Pinpoint the cell where the given text exists, returning its (x, y) midpoint coordinate. 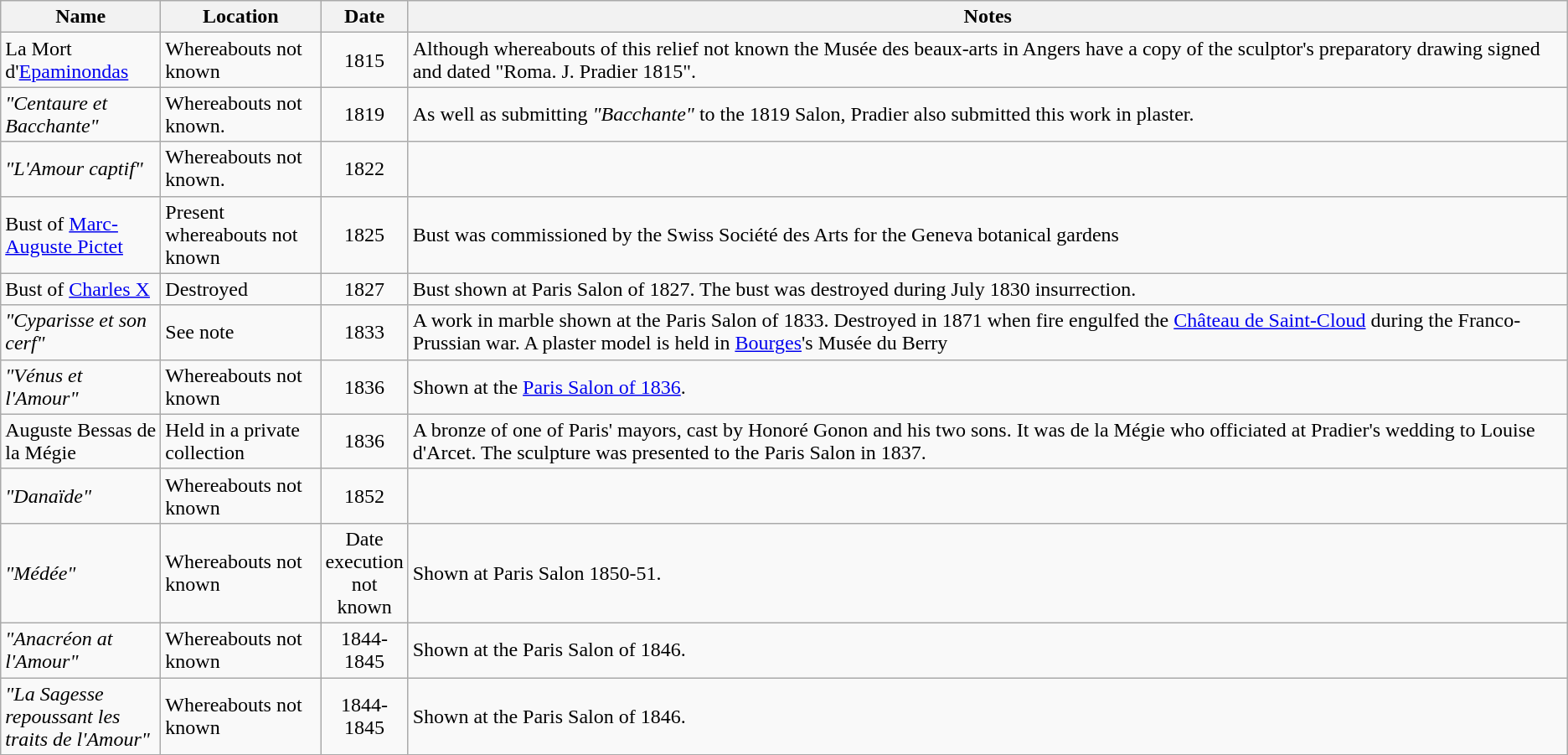
Location (241, 17)
Shown at the Paris Salon of 1836. (988, 387)
1815 (364, 60)
Bust shown at Paris Salon of 1827. The bust was destroyed during July 1830 insurrection. (988, 289)
Date (364, 17)
1825 (364, 235)
"Vénus et l'Amour" (80, 387)
"Anacréon at l'Amour" (80, 650)
As well as submitting "Bacchante" to the 1819 Salon, Pradier also submitted this work in plaster. (988, 114)
La Mort d'Epaminondas (80, 60)
Held in a private collection (241, 441)
"Médée" (80, 573)
Auguste Bessas de la Mégie (80, 441)
Bust of Marc-Auguste Pictet (80, 235)
1852 (364, 496)
Bust was commissioned by the Swiss Société des Arts for the Geneva botanical gardens (988, 235)
Date execution not known (364, 573)
1827 (364, 289)
1822 (364, 169)
1833 (364, 332)
Destroyed (241, 289)
"Centaure et Bacchante" (80, 114)
"Danaïde" (80, 496)
Bust of Charles X (80, 289)
Notes (988, 17)
Present whereabouts not known (241, 235)
See note (241, 332)
"Cyparisse et son cerf" (80, 332)
Name (80, 17)
Shown at Paris Salon 1850-51. (988, 573)
"L'Amour captif" (80, 169)
1819 (364, 114)
"La Sagesse repoussant les traits de l'Amour" (80, 716)
